Extract the (x, y) coordinate from the center of the cell holding the provided text.  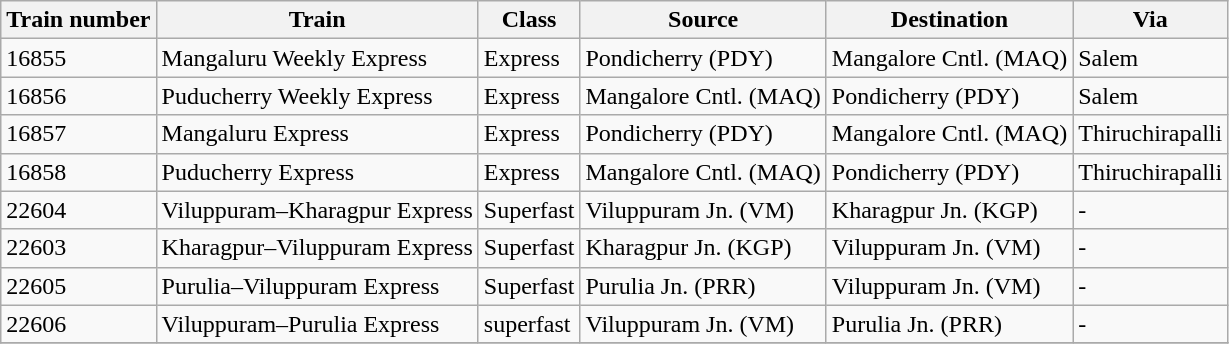
Viluppuram–Kharagpur Express (317, 210)
22605 (78, 286)
Via (1150, 20)
Kharagpur–Viluppuram Express (317, 248)
22606 (78, 324)
16857 (78, 134)
16855 (78, 58)
16858 (78, 172)
Puducherry Weekly Express (317, 96)
Purulia–Viluppuram Express (317, 286)
Train number (78, 20)
Source (703, 20)
Viluppuram–Purulia Express (317, 324)
Train (317, 20)
superfast (529, 324)
22604 (78, 210)
Puducherry Express (317, 172)
Mangaluru Weekly Express (317, 58)
Mangaluru Express (317, 134)
16856 (78, 96)
Destination (949, 20)
Class (529, 20)
22603 (78, 248)
